Pinpoint the cell where the given text exists, returning its (X, Y) midpoint coordinate. 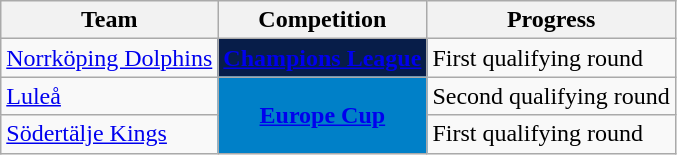
Europe Cup (322, 115)
Competition (322, 20)
Progress (551, 20)
Champions League (322, 58)
Södertälje Kings (110, 134)
Second qualifying round (551, 96)
Team (110, 20)
Luleå (110, 96)
Norrköping Dolphins (110, 58)
